Scan for the cell matching the given text and deliver its [X, Y] coordinate at center. 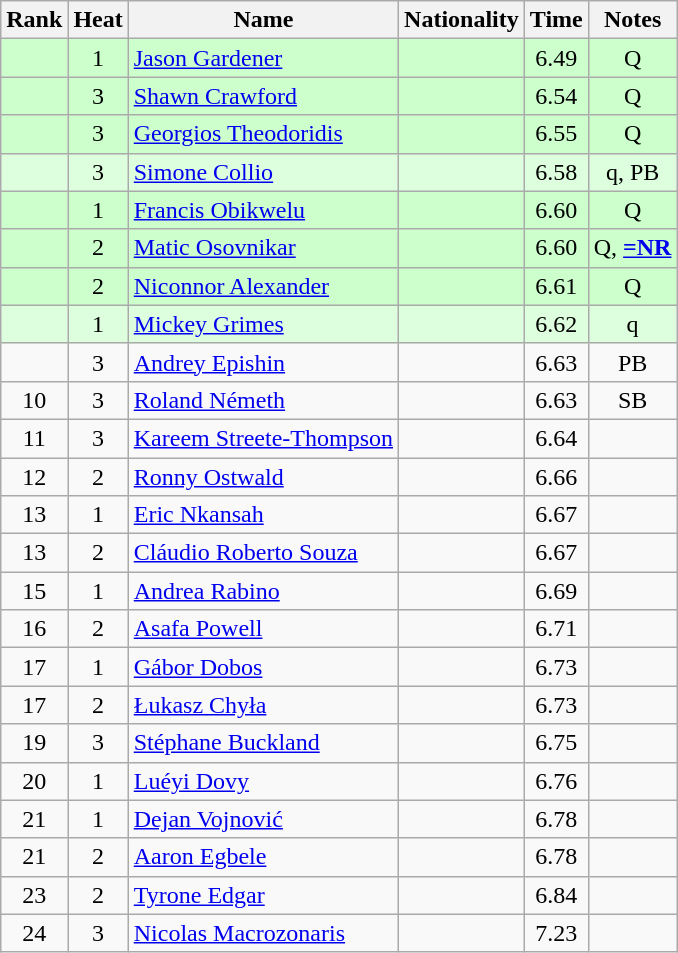
6.55 [556, 134]
6.84 [556, 895]
Matic Osovnikar [263, 248]
Nicolas Macrozonaris [263, 933]
11 [34, 438]
q [632, 324]
23 [34, 895]
6.66 [556, 477]
Stéphane Buckland [263, 743]
Eric Nkansah [263, 515]
Francis Obikwelu [263, 210]
Simone Collio [263, 172]
6.64 [556, 438]
Dejan Vojnović [263, 819]
10 [34, 400]
Andrey Epishin [263, 362]
Tyrone Edgar [263, 895]
Heat [98, 20]
Aaron Egbele [263, 857]
6.71 [556, 629]
SB [632, 400]
Time [556, 20]
Q, =NR [632, 248]
Kareem Streete-Thompson [263, 438]
19 [34, 743]
q, PB [632, 172]
Asafa Powell [263, 629]
Georgios Theodoridis [263, 134]
6.69 [556, 591]
15 [34, 591]
Roland Németh [263, 400]
Luéyi Dovy [263, 781]
6.49 [556, 58]
Name [263, 20]
Cláudio Roberto Souza [263, 553]
20 [34, 781]
6.54 [556, 96]
Mickey Grimes [263, 324]
16 [34, 629]
Jason Gardener [263, 58]
Gábor Dobos [263, 667]
7.23 [556, 933]
6.62 [556, 324]
Łukasz Chyła [263, 705]
12 [34, 477]
24 [34, 933]
6.75 [556, 743]
Rank [34, 20]
Andrea Rabino [263, 591]
6.76 [556, 781]
Shawn Crawford [263, 96]
PB [632, 362]
Niconnor Alexander [263, 286]
Ronny Ostwald [263, 477]
Nationality [462, 20]
Notes [632, 20]
6.58 [556, 172]
6.61 [556, 286]
